Capture the cell that displays the provided text and extract its (X, Y) central coordinate. 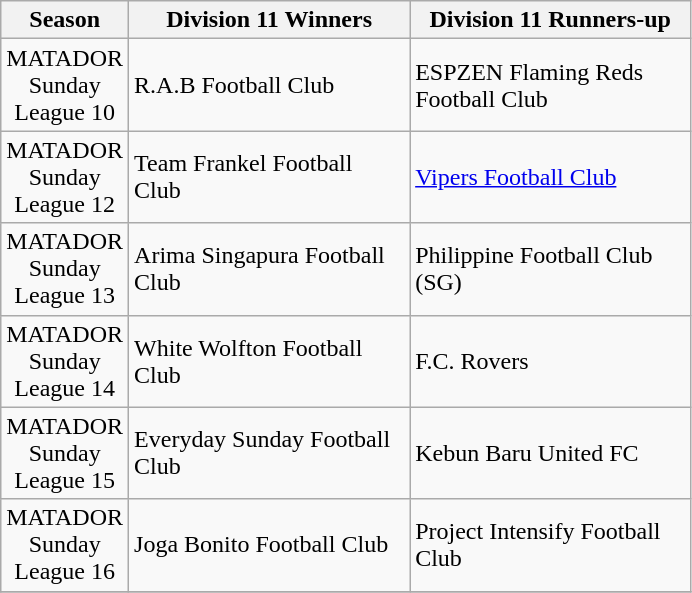
ESPZEN Flaming Reds Football Club (550, 85)
Joga Bonito Football Club (270, 545)
Division 11 Runners-up (550, 20)
Team Frankel Football Club (270, 177)
Season (65, 20)
MATADOR Sunday League 12 (65, 177)
MATADOR Sunday League 13 (65, 269)
Kebun Baru United FC (550, 453)
Project Intensify Football Club (550, 545)
Everyday Sunday Football Club (270, 453)
F.C. Rovers (550, 361)
Arima Singapura Football Club (270, 269)
Division 11 Winners (270, 20)
MATADOR Sunday League 16 (65, 545)
Vipers Football Club (550, 177)
MATADOR Sunday League 10 (65, 85)
Philippine Football Club (SG) (550, 269)
R.A.B Football Club (270, 85)
MATADOR Sunday League 14 (65, 361)
MATADOR Sunday League 15 (65, 453)
White Wolfton Football Club (270, 361)
